Scan for the cell matching the given text and deliver its [x, y] coordinate at center. 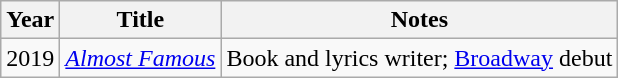
Notes [420, 20]
Year [30, 20]
Title [140, 20]
Almost Famous [140, 58]
Book and lyrics writer; Broadway debut [420, 58]
2019 [30, 58]
